Identify which cell holds the provided text, then report its (X, Y) central coordinate. 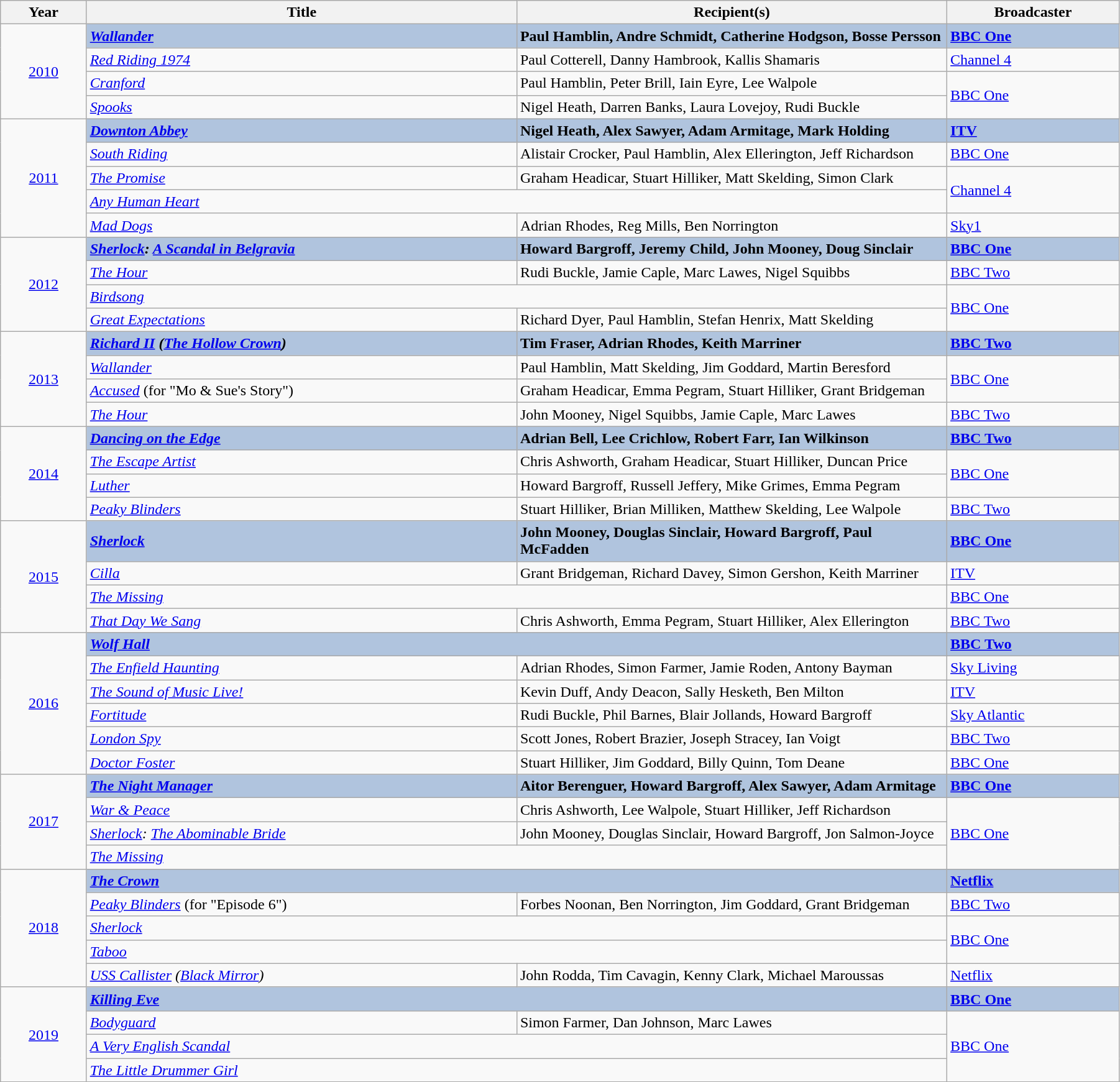
Bodyguard (301, 1022)
Sky Living (1033, 667)
Richard II (The Hollow Crown) (301, 344)
Howard Bargroff, Russell Jeffery, Mike Grimes, Emma Pegram (732, 485)
Nigel Heath, Darren Banks, Laura Lovejoy, Rudi Buckle (732, 107)
Great Expectations (301, 320)
John Mooney, Nigel Squibbs, Jamie Caple, Marc Lawes (732, 415)
Taboo (516, 951)
Killing Eve (516, 999)
Kevin Duff, Andy Deacon, Sally Hesketh, Ben Milton (732, 692)
Paul Hamblin, Matt Skelding, Jim Goddard, Martin Beresford (732, 367)
Scott Jones, Robert Brazier, Joseph Stracey, Ian Voigt (732, 739)
Accused (for "Mo & Sue's Story") (301, 391)
Luther (301, 485)
Downton Abbey (301, 131)
Nigel Heath, Alex Sawyer, Adam Armitage, Mark Holding (732, 131)
Recipient(s) (732, 12)
Mad Dogs (301, 225)
A Very English Scandal (516, 1046)
2019 (44, 1034)
John Mooney, Douglas Sinclair, Howard Bargroff, Paul McFadden (732, 541)
Broadcaster (1033, 12)
Paul Hamblin, Andre Schmidt, Catherine Hodgson, Bosse Persson (732, 36)
2017 (44, 822)
Aitor Berenguer, Howard Bargroff, Alex Sawyer, Adam Armitage (732, 786)
Sherlock: The Abominable Bride (301, 833)
Chris Ashworth, Graham Headicar, Stuart Hilliker, Duncan Price (732, 462)
2011 (44, 178)
Peaky Blinders (for "Episode 6") (301, 904)
Howard Bargroff, Jeremy Child, John Mooney, Doug Sinclair (732, 249)
Fortitude (301, 715)
Any Human Heart (516, 201)
2016 (44, 703)
Richard Dyer, Paul Hamblin, Stefan Henrix, Matt Skelding (732, 320)
Stuart Hilliker, Jim Goddard, Billy Quinn, Tom Deane (732, 763)
The Night Manager (301, 786)
The Little Drummer Girl (516, 1070)
That Day We Sang (301, 620)
Stuart Hilliker, Brian Milliken, Matthew Skelding, Lee Walpole (732, 509)
Rudi Buckle, Jamie Caple, Marc Lawes, Nigel Squibbs (732, 272)
2015 (44, 577)
Tim Fraser, Adrian Rhodes, Keith Marriner (732, 344)
Red Riding 1974 (301, 60)
2012 (44, 284)
USS Callister (Black Mirror) (301, 975)
Chris Ashworth, Lee Walpole, Stuart Hilliker, Jeff Richardson (732, 810)
Paul Hamblin, Peter Brill, Iain Eyre, Lee Walpole (732, 83)
The Escape Artist (301, 462)
Rudi Buckle, Phil Barnes, Blair Jollands, Howard Bargroff (732, 715)
Grant Bridgeman, Richard Davey, Simon Gershon, Keith Marriner (732, 573)
Peaky Blinders (301, 509)
The Enfield Haunting (301, 667)
Forbes Noonan, Ben Norrington, Jim Goddard, Grant Bridgeman (732, 904)
Wolf Hall (516, 644)
Chris Ashworth, Emma Pegram, Stuart Hilliker, Alex Ellerington (732, 620)
Sherlock: A Scandal in Belgravia (301, 249)
2014 (44, 474)
Dancing on the Edge (301, 438)
John Rodda, Tim Cavagin, Kenny Clark, Michael Maroussas (732, 975)
Doctor Foster (301, 763)
Birdsong (516, 296)
Adrian Bell, Lee Crichlow, Robert Farr, Ian Wilkinson (732, 438)
Sky Atlantic (1033, 715)
Adrian Rhodes, Reg Mills, Ben Norrington (732, 225)
The Sound of Music Live! (301, 692)
Spooks (301, 107)
Title (301, 12)
Simon Farmer, Dan Johnson, Marc Lawes (732, 1022)
2018 (44, 928)
Graham Headicar, Stuart Hilliker, Matt Skelding, Simon Clark (732, 178)
Alistair Crocker, Paul Hamblin, Alex Ellerington, Jeff Richardson (732, 154)
John Mooney, Douglas Sinclair, Howard Bargroff, Jon Salmon-Joyce (732, 833)
Sky1 (1033, 225)
Cranford (301, 83)
Adrian Rhodes, Simon Farmer, Jamie Roden, Antony Bayman (732, 667)
2010 (44, 71)
The Promise (301, 178)
London Spy (301, 739)
Graham Headicar, Emma Pegram, Stuart Hilliker, Grant Bridgeman (732, 391)
South Riding (301, 154)
War & Peace (301, 810)
Paul Cotterell, Danny Hambrook, Kallis Shamaris (732, 60)
Cilla (301, 573)
2013 (44, 379)
Year (44, 12)
The Crown (516, 881)
